Scan for the cell matching the given text and deliver its [x, y] coordinate at center. 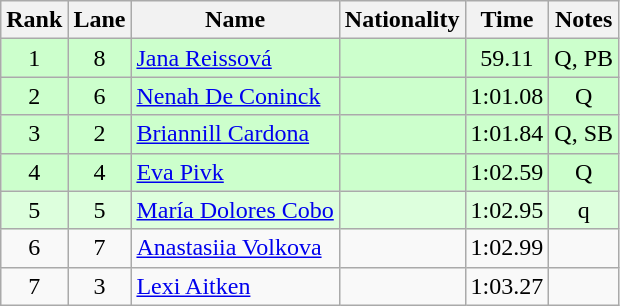
59.11 [507, 58]
1:02.95 [507, 210]
Time [507, 20]
1:01.84 [507, 134]
Notes [584, 20]
Name [235, 20]
Lexi Aitken [235, 286]
Q, PB [584, 58]
1:02.59 [507, 172]
1:01.08 [507, 96]
Lane [100, 20]
Anastasiia Volkova [235, 248]
Nationality [402, 20]
1:02.99 [507, 248]
8 [100, 58]
q [584, 210]
1 [34, 58]
Q, SB [584, 134]
Rank [34, 20]
Eva Pivk [235, 172]
1:03.27 [507, 286]
Jana Reissová [235, 58]
Briannill Cardona [235, 134]
Nenah De Coninck [235, 96]
María Dolores Cobo [235, 210]
